Locate the cell with the specified text and output its (X, Y) center coordinate. 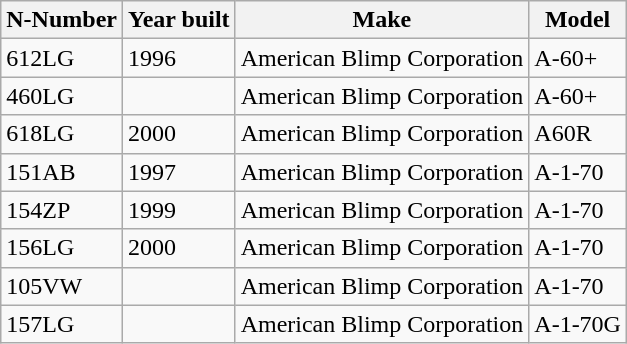
157LG (62, 324)
156LG (62, 248)
618LG (62, 134)
Model (578, 20)
Year built (178, 20)
151AB (62, 172)
Make (382, 20)
1997 (178, 172)
N-Number (62, 20)
105VW (62, 286)
A-1-70G (578, 324)
460LG (62, 96)
612LG (62, 58)
A60R (578, 134)
1996 (178, 58)
1999 (178, 210)
154ZP (62, 210)
